Capture the cell that displays the provided text and extract its [x, y] central coordinate. 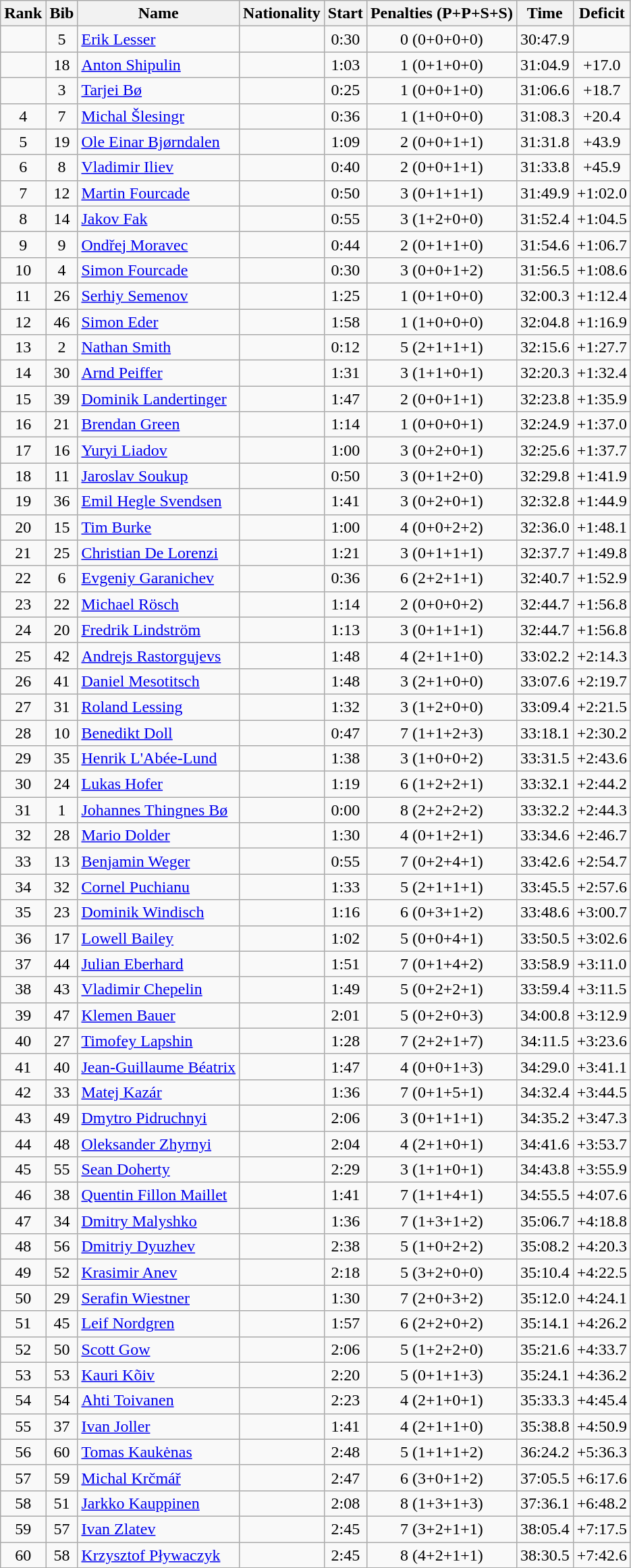
8 (4+2+1+1) [441, 1555]
5 (1+1+1+2) [441, 1452]
Name [159, 13]
33:45.5 [545, 887]
6 (2+2+0+2) [441, 1324]
4 (0+0+2+2) [441, 527]
+4:36.2 [602, 1375]
+3:47.3 [602, 1118]
Simon Eder [159, 322]
Dominik Windisch [159, 913]
31:52.4 [545, 219]
+2:44.3 [602, 810]
+1:37.7 [602, 450]
+1:06.7 [602, 244]
5 (0+1+1+3) [441, 1375]
+4:24.1 [602, 1298]
Serhiy Semenov [159, 296]
3 (0+0+1+2) [441, 270]
Dmytro Pidruchnyi [159, 1118]
+7:17.5 [602, 1529]
31:04.9 [545, 65]
1:02 [346, 938]
0:00 [346, 810]
31:56.5 [545, 270]
1:28 [346, 1041]
7 (3+2+1+1) [441, 1529]
8 (1+3+1+3) [441, 1503]
+1:49.8 [602, 553]
2:48 [346, 1452]
5 (1+0+2+2) [441, 1247]
+1:16.9 [602, 322]
Deficit [602, 13]
Oleksander Zhyrnyi [159, 1144]
33:59.4 [545, 990]
1:32 [346, 707]
+1:35.9 [602, 399]
Fredrik Lindström [159, 630]
+3:23.6 [602, 1041]
0:12 [346, 348]
+20.4 [602, 116]
4 (0+1+2+1) [441, 836]
1:16 [346, 913]
Scott Gow [159, 1349]
+4:22.5 [602, 1272]
32:04.8 [545, 322]
+1:32.4 [602, 373]
4 (0+0+1+3) [441, 1066]
2 (0+1+1+0) [441, 244]
1:51 [346, 964]
1:25 [346, 296]
Michal Krčmář [159, 1478]
32:25.6 [545, 450]
35:12.0 [545, 1298]
31:33.8 [545, 167]
+2:19.7 [602, 681]
+2:43.6 [602, 759]
Ahti Toivanen [159, 1401]
Krzysztof Pływaczyk [159, 1555]
Emil Hegle Svendsen [159, 502]
33:32.1 [545, 784]
Krasimir Anev [159, 1272]
34:32.4 [545, 1092]
+3:41.1 [602, 1066]
+3:53.7 [602, 1144]
Johannes Thingnes Bø [159, 810]
+2:14.3 [602, 655]
3 (0+1+2+0) [441, 476]
35:38.8 [545, 1426]
Erik Lesser [159, 39]
7 (1+1+2+3) [441, 732]
Anton Shipulin [159, 65]
5 (1+2+2+0) [441, 1349]
+4:45.4 [602, 1401]
32:00.3 [545, 296]
1:58 [346, 322]
2:18 [346, 1272]
+1:48.1 [602, 527]
Benedikt Doll [159, 732]
+5:36.3 [602, 1452]
Ole Einar Bjørndalen [159, 142]
Daniel Mesotitsch [159, 681]
3 (2+1+0+0) [441, 681]
Andrejs Rastorgujevs [159, 655]
Henrik L'Abée-Lund [159, 759]
1:09 [346, 142]
Quentin Fillon Maillet [159, 1195]
33:58.9 [545, 964]
35:21.6 [545, 1349]
+1:04.5 [602, 219]
3 (1+0+0+2) [441, 759]
7 (1+1+4+1) [441, 1195]
+7:42.6 [602, 1555]
6 (0+3+1+2) [441, 913]
35:24.1 [545, 1375]
36:24.2 [545, 1452]
Yuryi Liadov [159, 450]
+3:44.5 [602, 1092]
Michal Šlesingr [159, 116]
+1:02.0 [602, 193]
+1:08.6 [602, 270]
Kauri Kõiv [159, 1375]
Jaroslav Soukup [159, 476]
+1:37.0 [602, 425]
1:03 [346, 65]
32:29.8 [545, 476]
Benjamin Weger [159, 861]
38:05.4 [545, 1529]
Ondřej Moravec [159, 244]
+4:50.9 [602, 1426]
5 (0+2+0+3) [441, 1015]
1:21 [346, 553]
2:08 [346, 1503]
Lowell Bailey [159, 938]
Julian Eberhard [159, 964]
Penalties (P+P+S+S) [441, 13]
Nathan Smith [159, 348]
+2:44.2 [602, 784]
33:09.4 [545, 707]
+4:07.6 [602, 1195]
1:19 [346, 784]
+4:33.7 [602, 1349]
33:32.2 [545, 810]
Christian De Lorenzi [159, 553]
+3:11.0 [602, 964]
34:00.8 [545, 1015]
32:36.0 [545, 527]
37:36.1 [545, 1503]
Jean-Guillaume Béatrix [159, 1066]
33:34.6 [545, 836]
+1:12.4 [602, 296]
34:35.2 [545, 1118]
+3:55.9 [602, 1170]
Jarkko Kauppinen [159, 1503]
34:43.8 [545, 1170]
35:14.1 [545, 1324]
7 (0+2+4+1) [441, 861]
0:25 [346, 90]
+2:21.5 [602, 707]
35:08.2 [545, 1247]
32:15.6 [545, 348]
35:33.3 [545, 1401]
1:49 [346, 990]
7 (2+2+1+7) [441, 1041]
38:30.5 [545, 1555]
30:47.9 [545, 39]
2:47 [346, 1478]
Tomas Kaukėnas [159, 1452]
Leif Nordgren [159, 1324]
Klemen Bauer [159, 1015]
2:38 [346, 1247]
31:06.6 [545, 90]
31:08.3 [545, 116]
2:23 [346, 1401]
6 (1+2+2+1) [441, 784]
0 (0+0+0+0) [441, 39]
31:31.8 [545, 142]
34:55.5 [545, 1195]
1:57 [346, 1324]
34:11.5 [545, 1041]
Mario Dolder [159, 836]
1:31 [346, 373]
35:10.4 [545, 1272]
1:13 [346, 630]
Rank [23, 13]
2:04 [346, 1144]
31:54.6 [545, 244]
Roland Lessing [159, 707]
7 (1+3+1+2) [441, 1221]
+6:17.6 [602, 1478]
1 (0+0+1+0) [441, 90]
6 (3+0+1+2) [441, 1478]
2 [62, 348]
Start [346, 13]
7 (0+1+4+2) [441, 964]
+4:20.3 [602, 1247]
Lukas Hofer [159, 784]
Dominik Landertinger [159, 399]
Vladimir Iliev [159, 167]
2:20 [346, 1375]
Ivan Joller [159, 1426]
+43.9 [602, 142]
1:38 [346, 759]
+4:18.8 [602, 1221]
+6:48.2 [602, 1503]
2:29 [346, 1170]
+2:54.7 [602, 861]
33:48.6 [545, 913]
Dmitriy Dyuzhev [159, 1247]
33:42.6 [545, 861]
32:37.7 [545, 553]
Simon Fourcade [159, 270]
+3:00.7 [602, 913]
+18.7 [602, 90]
33:31.5 [545, 759]
Nationality [282, 13]
+1:44.9 [602, 502]
1 [62, 810]
7 (2+0+3+2) [441, 1298]
Martin Fourcade [159, 193]
Time [545, 13]
Sean Doherty [159, 1170]
32:23.8 [545, 399]
33:07.6 [545, 681]
32:24.9 [545, 425]
0:44 [346, 244]
Serafin Wiestner [159, 1298]
1 (0+0+0+1) [441, 425]
32:32.8 [545, 502]
Brendan Green [159, 425]
1:33 [346, 887]
+3:02.6 [602, 938]
+2:30.2 [602, 732]
Michael Rösch [159, 604]
32:40.7 [545, 578]
6 (2+2+1+1) [441, 578]
32:20.3 [545, 373]
+45.9 [602, 167]
5 (0+0+4+1) [441, 938]
7 (0+1+5+1) [441, 1092]
Ivan Zlatev [159, 1529]
34:29.0 [545, 1066]
+1:52.9 [602, 578]
Bib [62, 13]
5 (0+2+2+1) [441, 990]
33:50.5 [545, 938]
Evgeniy Garanichev [159, 578]
Dmitry Malyshko [159, 1221]
35:06.7 [545, 1221]
2:01 [346, 1015]
Jakov Fak [159, 219]
37:05.5 [545, 1478]
+2:57.6 [602, 887]
0:40 [346, 167]
5 (3+2+0+0) [441, 1272]
8 (2+2+2+2) [441, 810]
Tarjei Bø [159, 90]
Cornel Puchianu [159, 887]
Tim Burke [159, 527]
+3:11.5 [602, 990]
+3:12.9 [602, 1015]
Vladimir Chepelin [159, 990]
Matej Kazár [159, 1092]
Timofey Lapshin [159, 1041]
2 (0+0+0+2) [441, 604]
+1:41.9 [602, 476]
+1:27.7 [602, 348]
33:18.1 [545, 732]
3 [62, 90]
34:41.6 [545, 1144]
31:49.9 [545, 193]
+17.0 [602, 65]
33:02.2 [545, 655]
+4:26.2 [602, 1324]
0:47 [346, 732]
Arnd Peiffer [159, 373]
+2:46.7 [602, 836]
